Locate the cell with the specified text and output its [x, y] center coordinate. 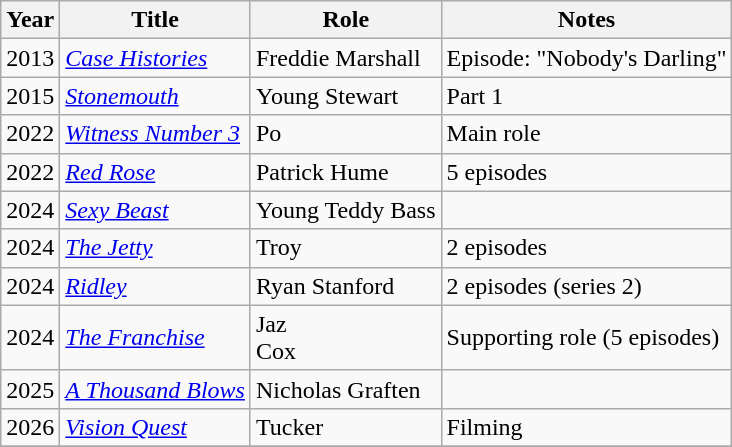
JazCox [346, 338]
2026 [30, 427]
Filming [586, 427]
Freddie Marshall [346, 58]
5 episodes [586, 172]
Part 1 [586, 96]
Title [156, 20]
Episode: "Nobody's Darling" [586, 58]
Troy [346, 248]
2 episodes (series 2) [586, 286]
Ridley [156, 286]
2013 [30, 58]
Ryan Stanford [346, 286]
Notes [586, 20]
Witness Number 3 [156, 134]
2025 [30, 389]
Patrick Hume [346, 172]
A Thousand Blows [156, 389]
The Franchise [156, 338]
Stonemouth [156, 96]
2 episodes [586, 248]
Case Histories [156, 58]
Sexy Beast [156, 210]
Young Stewart [346, 96]
Po [346, 134]
Vision Quest [156, 427]
2015 [30, 96]
Young Teddy Bass [346, 210]
The Jetty [156, 248]
Main role [586, 134]
Nicholas Graften [346, 389]
Tucker [346, 427]
Supporting role (5 episodes) [586, 338]
Year [30, 20]
Role [346, 20]
Red Rose [156, 172]
